Pinpoint the cell where the given text exists, returning its [X, Y] midpoint coordinate. 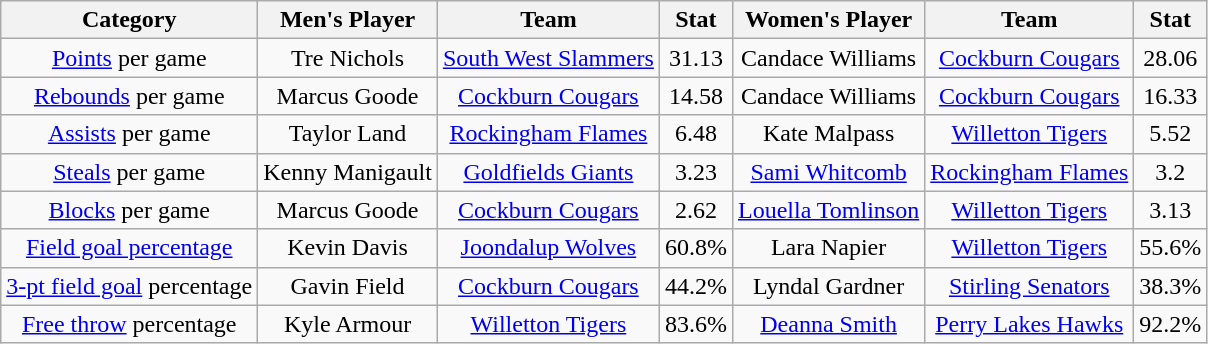
6.48 [696, 134]
Tre Nichols [348, 58]
44.2% [696, 286]
3-pt field goal percentage [130, 286]
Kate Malpass [828, 134]
Stirling Senators [1030, 286]
60.8% [696, 248]
Deanna Smith [828, 324]
83.6% [696, 324]
Free throw percentage [130, 324]
31.13 [696, 58]
Kevin Davis [348, 248]
Steals per game [130, 172]
Goldfields Giants [548, 172]
Women's Player [828, 20]
38.3% [1170, 286]
Louella Tomlinson [828, 210]
92.2% [1170, 324]
Sami Whitcomb [828, 172]
14.58 [696, 96]
Lara Napier [828, 248]
Gavin Field [348, 286]
Perry Lakes Hawks [1030, 324]
Blocks per game [130, 210]
16.33 [1170, 96]
28.06 [1170, 58]
55.6% [1170, 248]
Category [130, 20]
5.52 [1170, 134]
Field goal percentage [130, 248]
3.23 [696, 172]
Rebounds per game [130, 96]
Taylor Land [348, 134]
Kyle Armour [348, 324]
2.62 [696, 210]
Assists per game [130, 134]
Points per game [130, 58]
3.2 [1170, 172]
Joondalup Wolves [548, 248]
South West Slammers [548, 58]
Kenny Manigault [348, 172]
Lyndal Gardner [828, 286]
3.13 [1170, 210]
Men's Player [348, 20]
